Determine the (X, Y) coordinate at the center of the cell enclosing the given text.  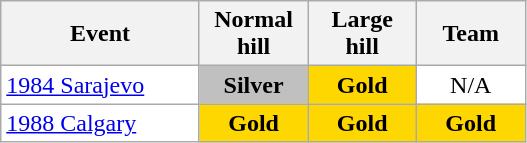
Event (100, 34)
Team (470, 34)
1988 Calgary (100, 123)
N/A (470, 85)
Large hill (362, 34)
1984 Sarajevo (100, 85)
Normal hill (254, 34)
Silver (254, 85)
